Detect which cell encompasses the target text, then output its [x, y] center coordinate. 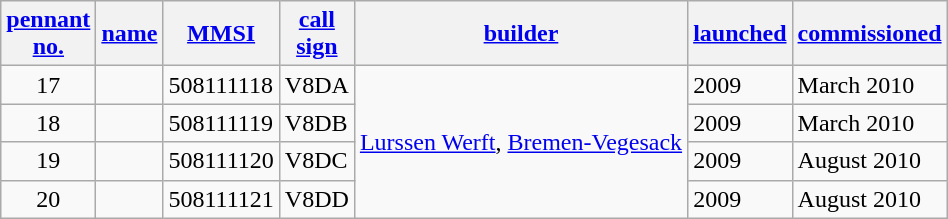
V8DA [316, 85]
name [130, 34]
launched [740, 34]
callsign [316, 34]
19 [48, 161]
17 [48, 85]
Lurssen Werft, Bremen-Vegesack [520, 142]
508111118 [221, 85]
commissioned [870, 34]
20 [48, 199]
508111120 [221, 161]
pennantno. [48, 34]
508111121 [221, 199]
V8DC [316, 161]
508111119 [221, 123]
V8DD [316, 199]
V8DB [316, 123]
builder [520, 34]
18 [48, 123]
MMSI [221, 34]
